From the cell containing the given text, extract its center point as [x, y] coordinate. 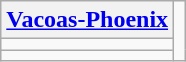
Vacoas-Phoenix [88, 20]
